Identify which cell holds the provided text, then report its [x, y] central coordinate. 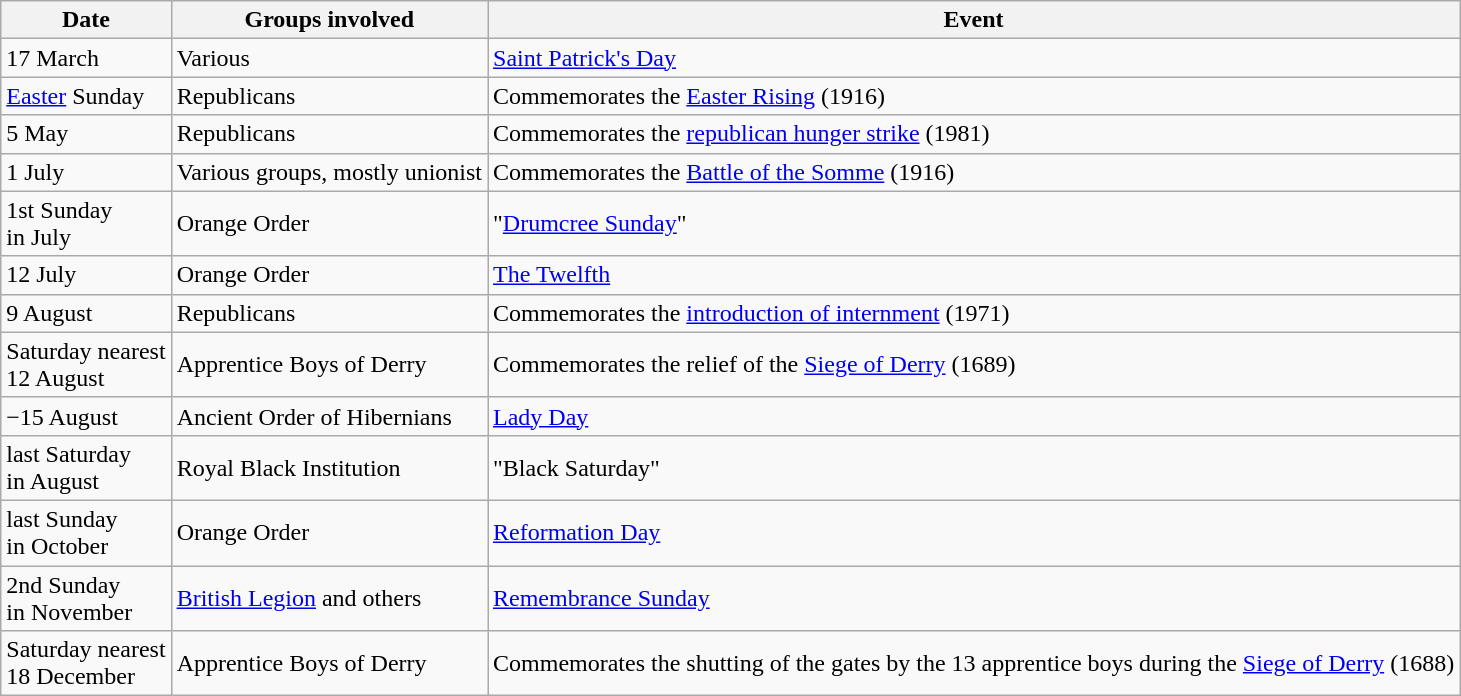
Ancient Order of Hibernians [329, 416]
−15 August [86, 416]
last Sundayin October [86, 532]
Event [974, 20]
Commemorates the relief of the Siege of Derry (1689) [974, 364]
Lady Day [974, 416]
Commemorates the Battle of the Somme (1916) [974, 172]
"Drumcree Sunday" [974, 224]
Easter Sunday [86, 96]
Various [329, 58]
Commemorates the Easter Rising (1916) [974, 96]
Saturday nearest18 December [86, 664]
British Legion and others [329, 598]
9 August [86, 313]
Commemorates the republican hunger strike (1981) [974, 134]
Commemorates the introduction of internment (1971) [974, 313]
5 May [86, 134]
Royal Black Institution [329, 468]
last Saturdayin August [86, 468]
Date [86, 20]
1 July [86, 172]
17 March [86, 58]
"Black Saturday" [974, 468]
Commemorates the shutting of the gates by the 13 apprentice boys during the Siege of Derry (1688) [974, 664]
1st Sundayin July [86, 224]
12 July [86, 275]
Saturday nearest12 August [86, 364]
2nd Sundayin November [86, 598]
Reformation Day [974, 532]
Remembrance Sunday [974, 598]
The Twelfth [974, 275]
Groups involved [329, 20]
Saint Patrick's Day [974, 58]
Various groups, mostly unionist [329, 172]
